Detect which cell encompasses the target text, then output its [x, y] center coordinate. 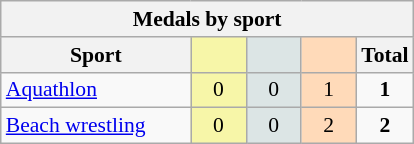
Aquathlon [96, 90]
Total [384, 55]
Medals by sport [208, 19]
Sport [96, 55]
Beach wrestling [96, 126]
